Return (X, Y) of the center of cell containing provided text 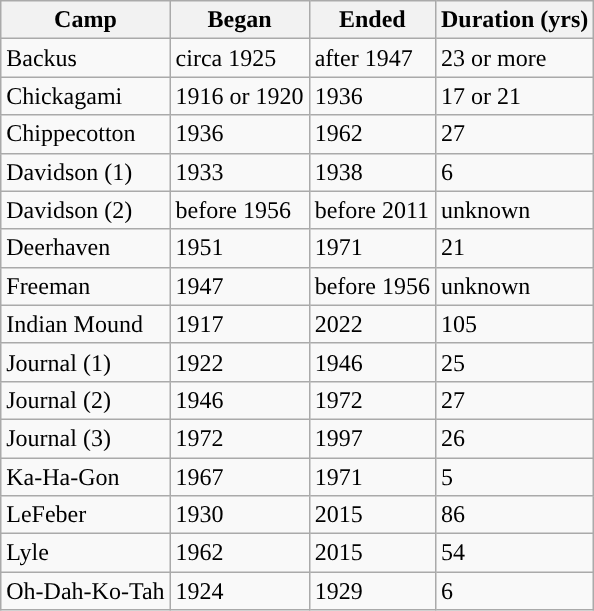
5 (514, 477)
Ka-Ha-Gon (86, 477)
Oh-Dah-Ko-Tah (86, 591)
54 (514, 553)
Began (240, 20)
105 (514, 324)
Backus (86, 58)
Journal (1) (86, 362)
1938 (372, 172)
1967 (240, 477)
25 (514, 362)
86 (514, 515)
1997 (372, 438)
Lyle (86, 553)
circa 1925 (240, 58)
21 (514, 248)
1922 (240, 362)
Freeman (86, 286)
Indian Mound (86, 324)
Deerhaven (86, 248)
23 or more (514, 58)
Davidson (1) (86, 172)
1951 (240, 248)
1929 (372, 591)
26 (514, 438)
1917 (240, 324)
LeFeber (86, 515)
Camp (86, 20)
1930 (240, 515)
Chickagami (86, 96)
1933 (240, 172)
Journal (3) (86, 438)
Ended (372, 20)
1924 (240, 591)
Journal (2) (86, 400)
before 2011 (372, 210)
2022 (372, 324)
1916 or 1920 (240, 96)
Davidson (2) (86, 210)
Duration (yrs) (514, 20)
after 1947 (372, 58)
17 or 21 (514, 96)
Chippecotton (86, 134)
1947 (240, 286)
